Find where the given text appears and provide that cell's center as [X, Y] coordinate. 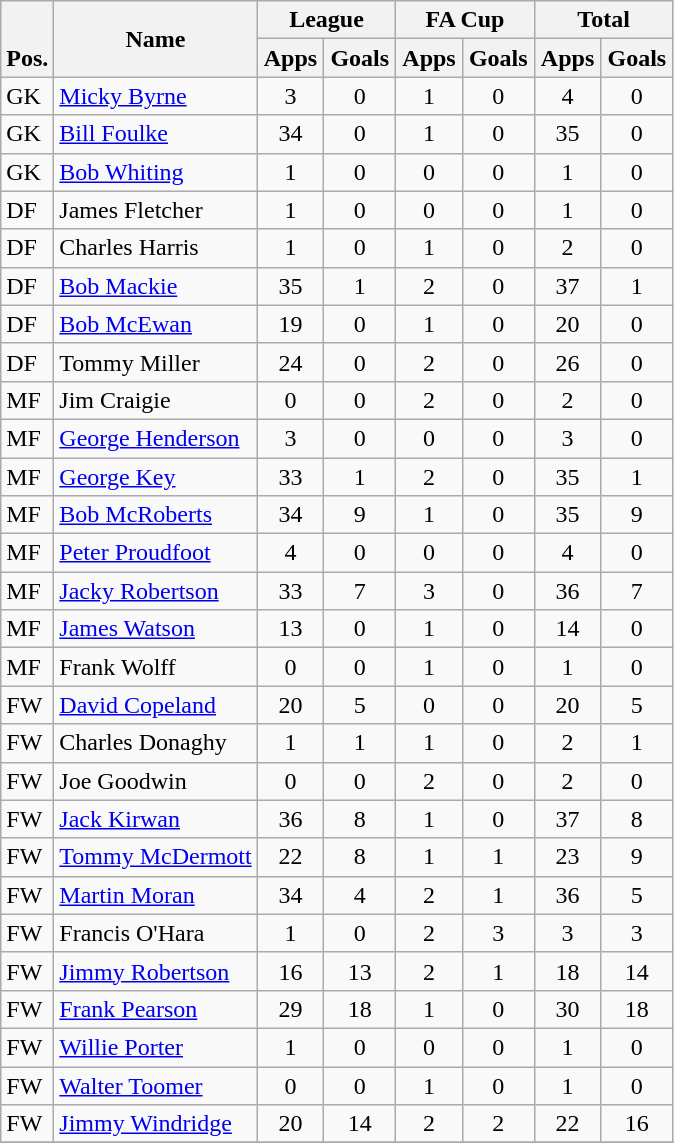
George Henderson [156, 438]
Bob McRoberts [156, 515]
Walter Toomer [156, 1085]
David Copeland [156, 705]
Peter Proudfoot [156, 553]
Pos. [28, 39]
Jacky Robertson [156, 591]
Bob Whiting [156, 172]
Joe Goodwin [156, 781]
FA Cup [466, 20]
Charles Harris [156, 248]
23 [568, 857]
24 [290, 362]
Tommy McDermott [156, 857]
29 [290, 1009]
26 [568, 362]
Bill Foulke [156, 134]
Bob McEwan [156, 324]
Jack Kirwan [156, 819]
Micky Byrne [156, 96]
Tommy Miller [156, 362]
Jim Craigie [156, 400]
Total [604, 20]
Frank Wolff [156, 667]
Jimmy Robertson [156, 971]
League [326, 20]
Francis O'Hara [156, 933]
George Key [156, 477]
Charles Donaghy [156, 743]
James Watson [156, 629]
Jimmy Windridge [156, 1124]
19 [290, 324]
James Fletcher [156, 210]
Martin Moran [156, 895]
Name [156, 39]
30 [568, 1009]
Frank Pearson [156, 1009]
Willie Porter [156, 1047]
Bob Mackie [156, 286]
